Locate the cell with the specified text and output its [X, Y] center coordinate. 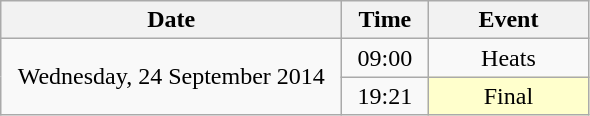
09:00 [385, 58]
19:21 [385, 96]
Event [508, 20]
Heats [508, 58]
Wednesday, 24 September 2014 [172, 77]
Time [385, 20]
Date [172, 20]
Final [508, 96]
